Determine the [x, y] coordinate at the center of the cell enclosing the given text.  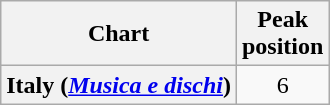
Chart [119, 34]
Peakposition [282, 34]
Italy (Musica e dischi) [119, 85]
6 [282, 85]
